Output the (X, Y) coordinate of the center of the cell containing the given text.  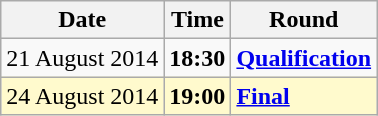
19:00 (198, 96)
Qualification (304, 58)
Round (304, 20)
Time (198, 20)
Final (304, 96)
21 August 2014 (82, 58)
24 August 2014 (82, 96)
Date (82, 20)
18:30 (198, 58)
